For the text-containing cell, return its midpoint in (x, y) coordinate format. 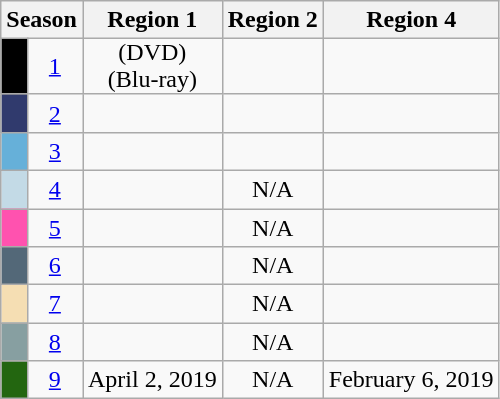
Region 1 (152, 20)
6 (54, 266)
1 (54, 67)
Region 4 (411, 20)
Region 2 (272, 20)
7 (54, 304)
5 (54, 227)
8 (54, 342)
3 (54, 151)
February 6, 2019 (411, 380)
4 (54, 189)
2 (54, 113)
(DVD) (Blu-ray) (152, 67)
Season (42, 20)
9 (54, 380)
April 2, 2019 (152, 380)
